Return the (x, y) coordinate for the center point of the cell that contains the specified text.  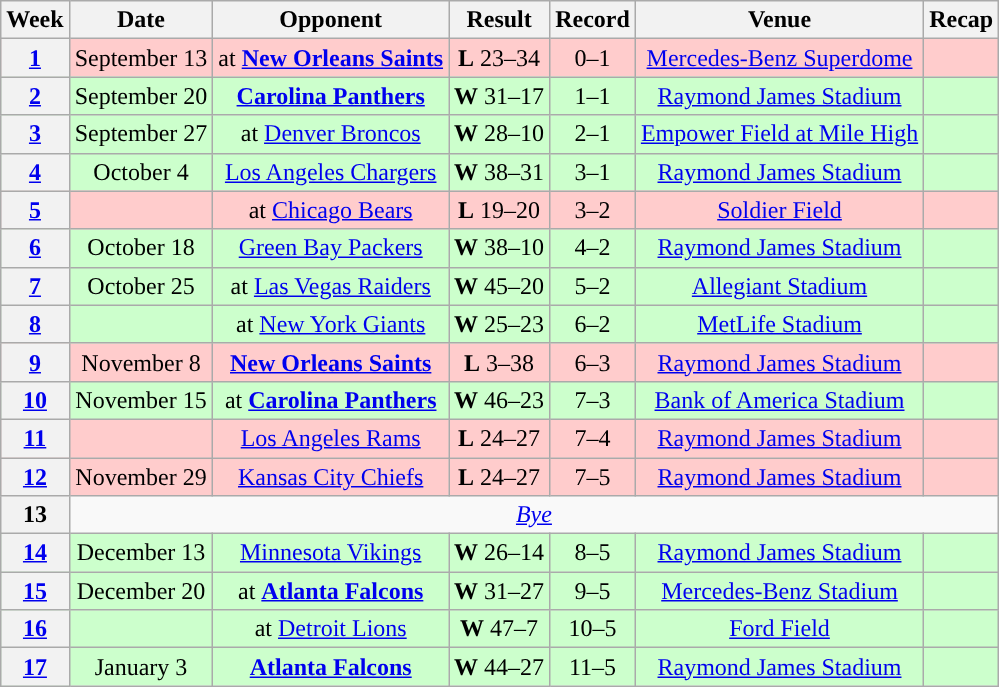
3–2 (593, 210)
1 (35, 58)
3 (35, 134)
Record (593, 20)
at Carolina Panthers (331, 400)
New Orleans Saints (331, 362)
Venue (779, 20)
7–3 (593, 400)
L 3–38 (500, 362)
W 38–31 (500, 172)
September 13 (141, 58)
at Detroit Lions (331, 629)
at New Orleans Saints (331, 58)
6–2 (593, 324)
Opponent (331, 20)
Minnesota Vikings (331, 553)
2–1 (593, 134)
Ford Field (779, 629)
W 44–27 (500, 667)
0–1 (593, 58)
Date (141, 20)
10–5 (593, 629)
8–5 (593, 553)
W 31–27 (500, 591)
9 (35, 362)
Allegiant Stadium (779, 286)
1–1 (593, 96)
at Las Vegas Raiders (331, 286)
October 25 (141, 286)
L 19–20 (500, 210)
September 27 (141, 134)
at Atlanta Falcons (331, 591)
7 (35, 286)
W 26–14 (500, 553)
Bank of America Stadium (779, 400)
W 25–23 (500, 324)
November 15 (141, 400)
4 (35, 172)
Bye (534, 515)
15 (35, 591)
4–2 (593, 248)
7–5 (593, 477)
Carolina Panthers (331, 96)
September 20 (141, 96)
W 45–20 (500, 286)
Recap (962, 20)
Result (500, 20)
W 47–7 (500, 629)
MetLife Stadium (779, 324)
11 (35, 438)
Soldier Field (779, 210)
13 (35, 515)
December 20 (141, 591)
11–5 (593, 667)
L 23–34 (500, 58)
at Denver Broncos (331, 134)
14 (35, 553)
Los Angeles Chargers (331, 172)
7–4 (593, 438)
November 29 (141, 477)
at Chicago Bears (331, 210)
Empower Field at Mile High (779, 134)
5 (35, 210)
8 (35, 324)
October 18 (141, 248)
W 31–17 (500, 96)
October 4 (141, 172)
Week (35, 20)
Kansas City Chiefs (331, 477)
6–3 (593, 362)
November 8 (141, 362)
Los Angeles Rams (331, 438)
Mercedes-Benz Superdome (779, 58)
Green Bay Packers (331, 248)
January 3 (141, 667)
at New York Giants (331, 324)
December 13 (141, 553)
16 (35, 629)
2 (35, 96)
Atlanta Falcons (331, 667)
9–5 (593, 591)
5–2 (593, 286)
17 (35, 667)
W 28–10 (500, 134)
Mercedes-Benz Stadium (779, 591)
3–1 (593, 172)
W 38–10 (500, 248)
12 (35, 477)
6 (35, 248)
W 46–23 (500, 400)
10 (35, 400)
